For the text-containing cell, return its midpoint in (x, y) coordinate format. 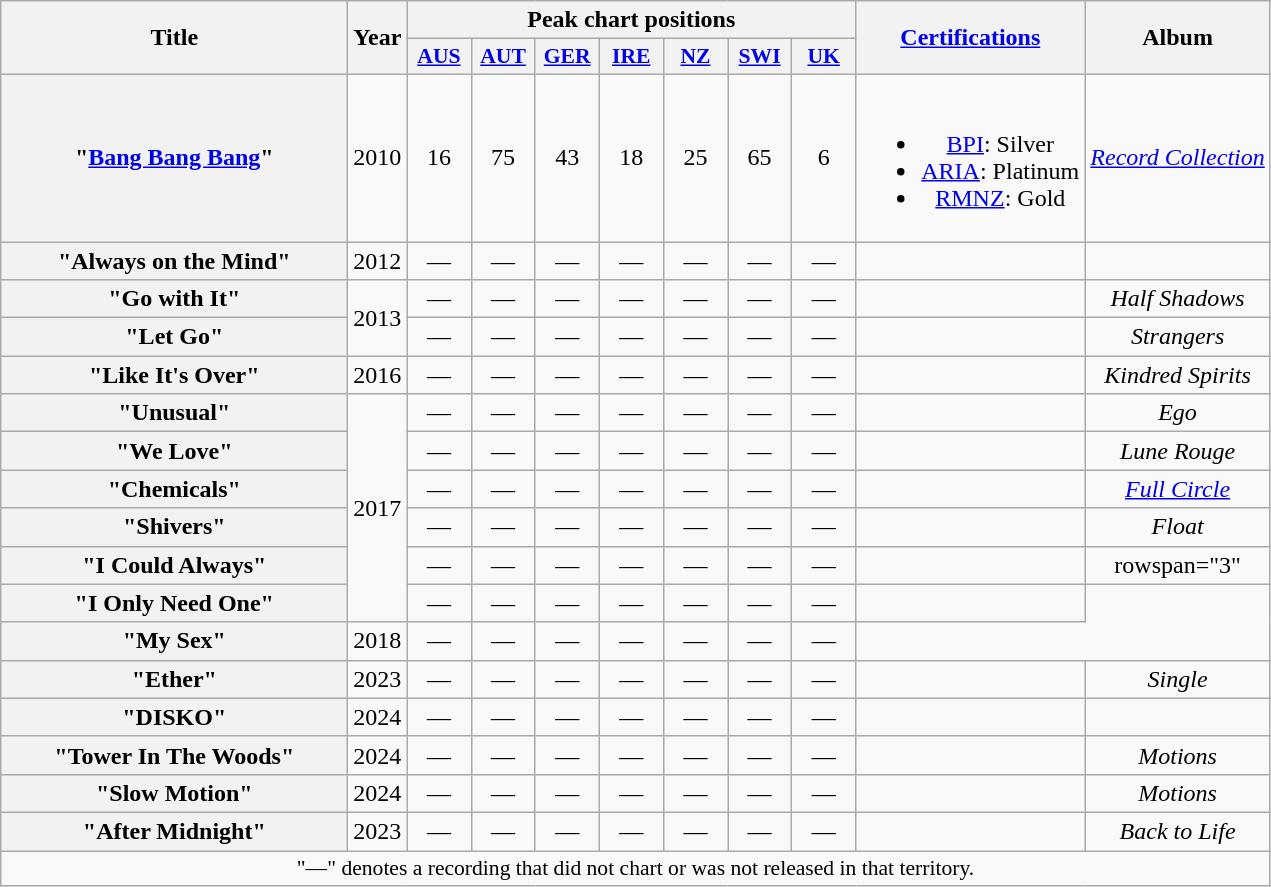
2017 (378, 508)
18 (631, 158)
75 (503, 158)
IRE (631, 57)
43 (567, 158)
"Bang Bang Bang" (174, 158)
"Go with It" (174, 299)
16 (439, 158)
SWI (760, 57)
"DISKO" (174, 717)
AUS (439, 57)
"Slow Motion" (174, 793)
Peak chart positions (632, 20)
Back to Life (1178, 831)
Album (1178, 38)
Certifications (970, 38)
"My Sex" (174, 641)
25 (695, 158)
Record Collection (1178, 158)
"Always on the Mind" (174, 261)
Title (174, 38)
2013 (378, 318)
"Shivers" (174, 527)
2012 (378, 261)
AUT (503, 57)
Ego (1178, 413)
GER (567, 57)
rowspan="3" (1178, 565)
6 (824, 158)
2010 (378, 158)
"Ether" (174, 679)
"After Midnight" (174, 831)
2018 (378, 641)
Single (1178, 679)
"Chemicals" (174, 489)
UK (824, 57)
Half Shadows (1178, 299)
"—" denotes a recording that did not chart or was not released in that territory. (636, 868)
"We Love" (174, 451)
Lune Rouge (1178, 451)
65 (760, 158)
"I Could Always" (174, 565)
Strangers (1178, 337)
2016 (378, 375)
Kindred Spirits (1178, 375)
"I Only Need One" (174, 603)
"Let Go" (174, 337)
BPI: SilverARIA: PlatinumRMNZ: Gold (970, 158)
"Tower In The Woods" (174, 755)
Full Circle (1178, 489)
"Unusual" (174, 413)
Float (1178, 527)
NZ (695, 57)
"Like It's Over" (174, 375)
Year (378, 38)
